From the cell containing the given text, extract its center point as [x, y] coordinate. 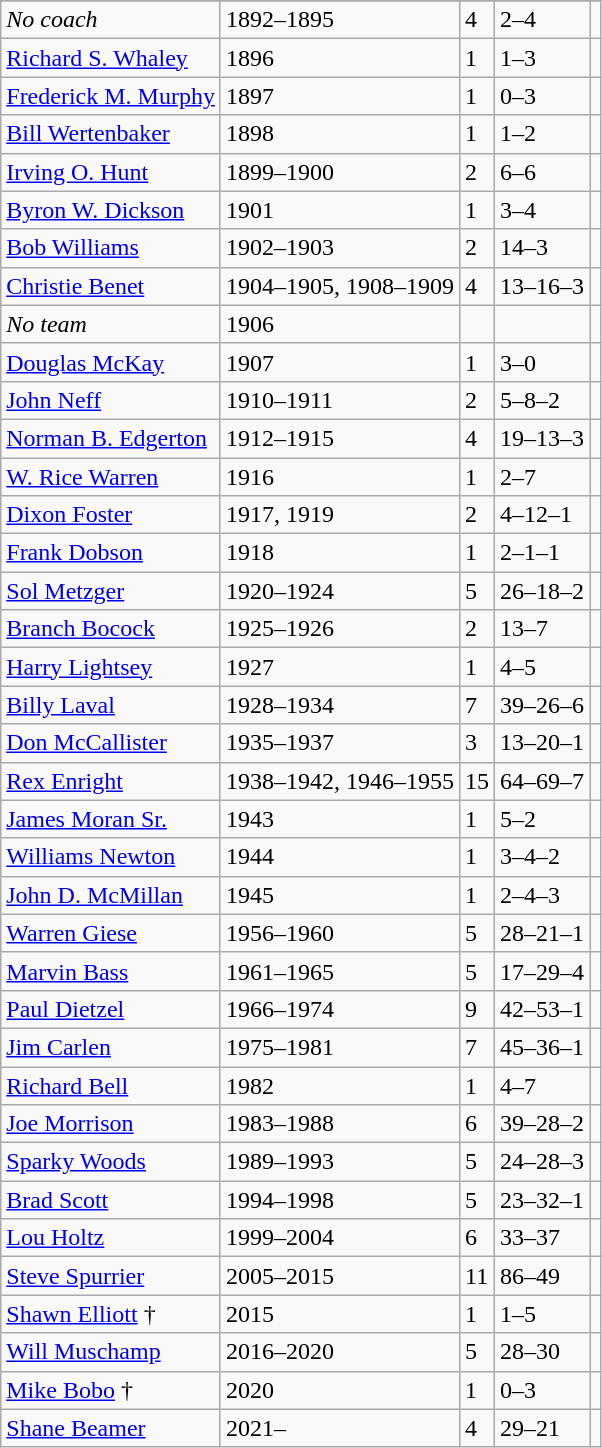
1897 [340, 96]
2021– [340, 1428]
64–69–7 [542, 781]
Sparky Woods [111, 1162]
Dixon Foster [111, 515]
Lou Holtz [111, 1238]
1–5 [542, 1314]
Irving O. Hunt [111, 172]
15 [478, 781]
1943 [340, 819]
Paul Dietzel [111, 1009]
1989–1993 [340, 1162]
1896 [340, 58]
2015 [340, 1314]
2–4 [542, 20]
Shane Beamer [111, 1428]
1899–1900 [340, 172]
Byron W. Dickson [111, 210]
Bob Williams [111, 248]
1912–1915 [340, 438]
Joe Morrison [111, 1124]
2–1–1 [542, 553]
5–2 [542, 819]
13–7 [542, 629]
29–21 [542, 1428]
6–6 [542, 172]
Billy Laval [111, 705]
John D. McMillan [111, 895]
13–16–3 [542, 286]
28–30 [542, 1352]
17–29–4 [542, 971]
John Neff [111, 400]
James Moran Sr. [111, 819]
1907 [340, 362]
Williams Newton [111, 857]
No coach [111, 20]
Sol Metzger [111, 591]
Frederick M. Murphy [111, 96]
1938–1942, 1946–1955 [340, 781]
1901 [340, 210]
1902–1903 [340, 248]
2005–2015 [340, 1276]
24–28–3 [542, 1162]
4–7 [542, 1085]
Rex Enright [111, 781]
1898 [340, 134]
1916 [340, 477]
1920–1924 [340, 591]
1982 [340, 1085]
1928–1934 [340, 705]
Douglas McKay [111, 362]
1910–1911 [340, 400]
W. Rice Warren [111, 477]
4–12–1 [542, 515]
5–8–2 [542, 400]
Mike Bobo † [111, 1390]
Jim Carlen [111, 1047]
Christie Benet [111, 286]
1956–1960 [340, 933]
4–5 [542, 667]
45–36–1 [542, 1047]
Steve Spurrier [111, 1276]
1944 [340, 857]
33–37 [542, 1238]
19–13–3 [542, 438]
Marvin Bass [111, 971]
14–3 [542, 248]
1994–1998 [340, 1200]
Norman B. Edgerton [111, 438]
3 [478, 743]
9 [478, 1009]
1–3 [542, 58]
1917, 1919 [340, 515]
1935–1937 [340, 743]
1892–1895 [340, 20]
1906 [340, 324]
Richard Bell [111, 1085]
23–32–1 [542, 1200]
Shawn Elliott † [111, 1314]
1927 [340, 667]
Will Muschamp [111, 1352]
39–28–2 [542, 1124]
3–0 [542, 362]
13–20–1 [542, 743]
1925–1926 [340, 629]
No team [111, 324]
1975–1981 [340, 1047]
Brad Scott [111, 1200]
1961–1965 [340, 971]
2–7 [542, 477]
1999–2004 [340, 1238]
1–2 [542, 134]
26–18–2 [542, 591]
2020 [340, 1390]
Frank Dobson [111, 553]
Warren Giese [111, 933]
Don McCallister [111, 743]
Branch Bocock [111, 629]
1983–1988 [340, 1124]
1918 [340, 553]
3–4 [542, 210]
2016–2020 [340, 1352]
86–49 [542, 1276]
42–53–1 [542, 1009]
Harry Lightsey [111, 667]
1945 [340, 895]
1904–1905, 1908–1909 [340, 286]
3–4–2 [542, 857]
1966–1974 [340, 1009]
2–4–3 [542, 895]
28–21–1 [542, 933]
Richard S. Whaley [111, 58]
Bill Wertenbaker [111, 134]
39–26–6 [542, 705]
11 [478, 1276]
